Extract the [X, Y] coordinate from the center of the cell holding the provided text.  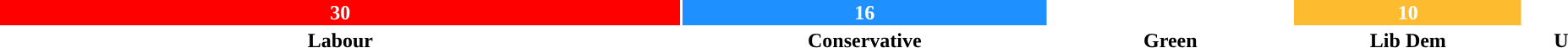
13 [1171, 13]
10 [1408, 13]
16 [864, 13]
30 [340, 13]
